Scan for the cell matching the given text and deliver its [X, Y] coordinate at center. 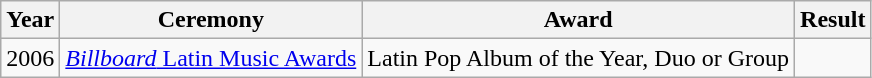
Billboard Latin Music Awards [211, 58]
Ceremony [211, 20]
Award [578, 20]
Latin Pop Album of the Year, Duo or Group [578, 58]
2006 [30, 58]
Result [833, 20]
Year [30, 20]
